Return the (X, Y) coordinate for the center point of the cell that contains the specified text.  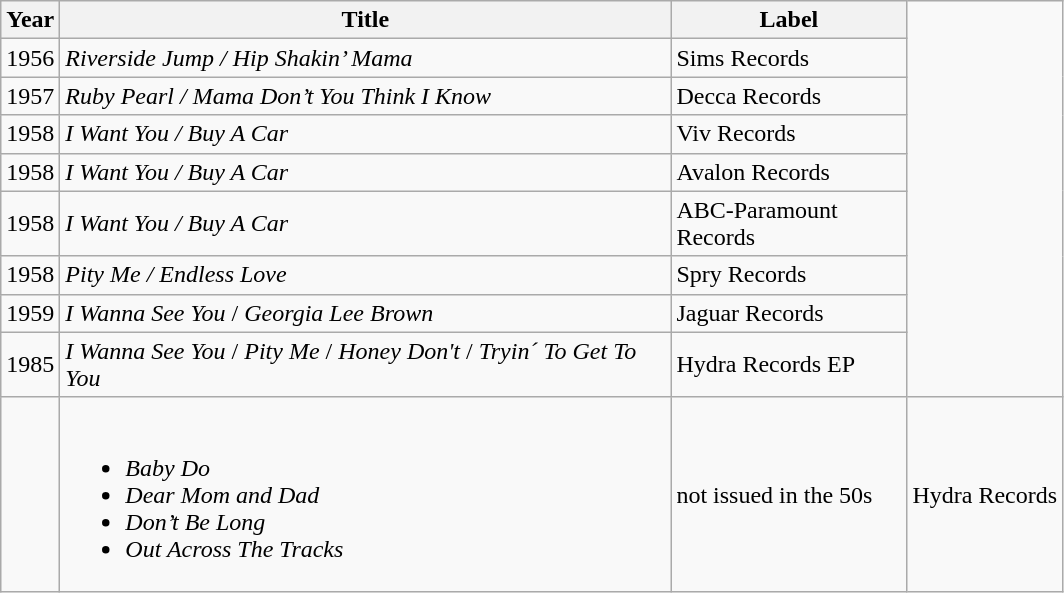
Viv Records (789, 134)
Pity Me / Endless Love (366, 275)
Hydra Records (985, 494)
1957 (30, 96)
1956 (30, 58)
Year (30, 20)
Riverside Jump / Hip Shakin’ Mama (366, 58)
ABC-Paramount Records (789, 224)
Title (366, 20)
I Wanna See You / Georgia Lee Brown (366, 313)
1959 (30, 313)
1985 (30, 364)
Spry Records (789, 275)
Avalon Records (789, 172)
Decca Records (789, 96)
I Wanna See You / Pity Me / Honey Don't / Tryin´ To Get To You (366, 364)
Sims Records (789, 58)
not issued in the 50s (789, 494)
Label (789, 20)
Hydra Records EP (789, 364)
Jaguar Records (789, 313)
Ruby Pearl / Mama Don’t You Think I Know (366, 96)
Baby DoDear Mom and DadDon’t Be LongOut Across The Tracks (366, 494)
